Identify which cell holds the provided text, then report its (x, y) central coordinate. 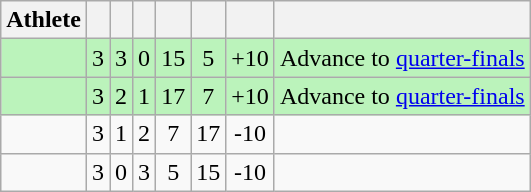
Athlete (44, 20)
